Find where the given text appears and provide that cell's center as (x, y) coordinate. 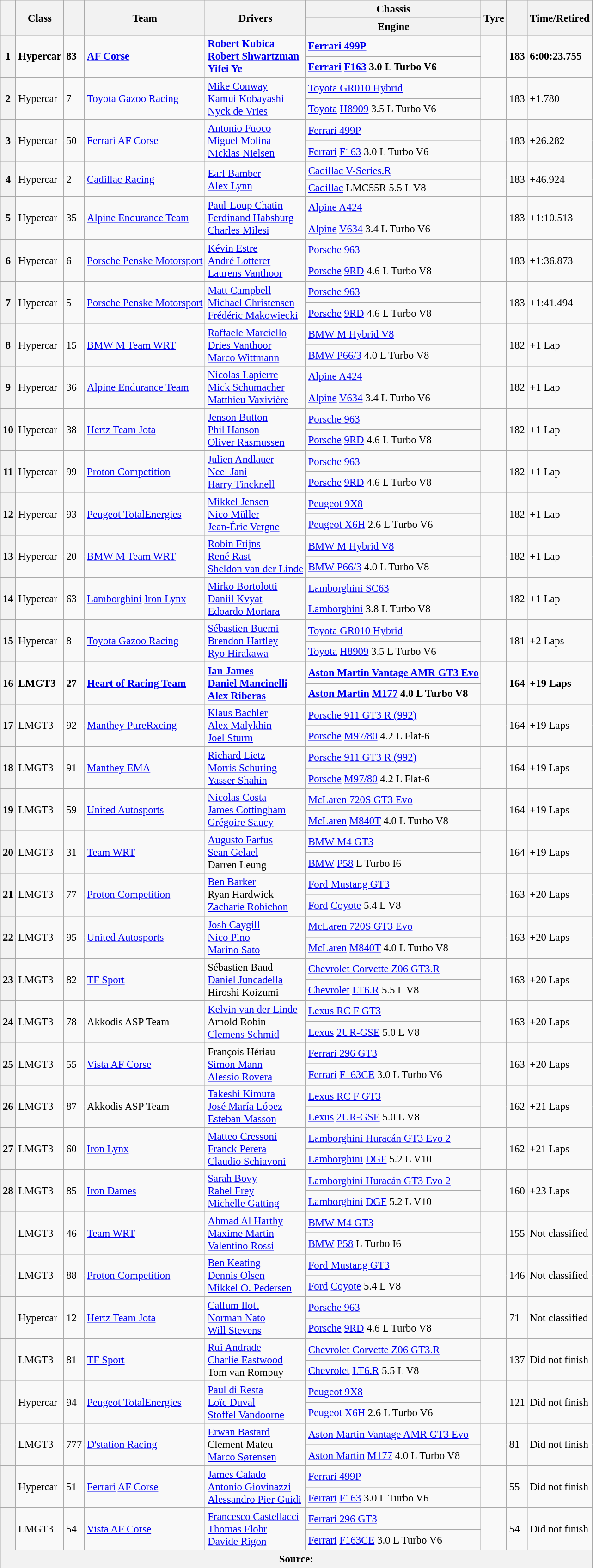
94 (74, 1403)
Mikkel Jensen Nico Müller Jean-Éric Vergne (255, 514)
Tyre (494, 18)
85 (74, 1191)
+1:36.873 (560, 260)
Matteo Cressoni Franck Perera Claudio Schiavoni (255, 1149)
3 (8, 141)
Jenson Button Phil Hanson Oliver Rasmussen (255, 430)
+2 Laps (560, 641)
Klaus Bachler Alex Malykhin Joel Sturm (255, 726)
87 (74, 1107)
Rui Andrade Charlie Eastwood Tom van Rompuy (255, 1360)
137 (517, 1360)
11 (8, 472)
D'station Racing (145, 1445)
Engine (393, 27)
Source: (296, 1559)
Kelvin van der Linde Arnold Robin Clemens Schmid (255, 1022)
+1:10.513 (560, 218)
Erwan Bastard Clément Mateu Marco Sørensen (255, 1445)
24 (8, 1022)
Class (40, 18)
83 (74, 56)
Manthey EMA (145, 768)
28 (8, 1191)
AF Corse (145, 56)
Ben Keating Dennis Olsen Mikkel O. Pedersen (255, 1276)
46 (74, 1233)
Iron Dames (145, 1191)
Ian James Daniel Mancinelli Alex Riberas (255, 684)
26 (8, 1107)
777 (74, 1445)
50 (74, 141)
16 (8, 684)
Earl Bamber Alex Lynn (255, 179)
146 (517, 1276)
+26.282 (560, 141)
Antonio Fuoco Miguel Molina Nicklas Nielsen (255, 141)
Kévin Estre André Lotterer Laurens Vanthoor (255, 260)
Josh Caygill Nico Pino Marino Sato (255, 937)
93 (74, 514)
4 (8, 179)
François Hériau Simon Mann Alessio Rovera (255, 1064)
+46.924 (560, 179)
59 (74, 810)
17 (8, 726)
Richard Lietz Morris Schuring Yasser Shahin (255, 768)
88 (74, 1276)
Lamborghini Iron Lynx (145, 599)
121 (517, 1403)
Mirko Bortolotti Daniil Kvyat Edoardo Mortara (255, 599)
38 (74, 430)
Julien Andlauer Neel Jani Harry Tincknell (255, 472)
35 (74, 218)
Sarah Bovy Rahel Frey Michelle Gatting (255, 1191)
+23 Laps (560, 1191)
92 (74, 726)
Matt Campbell Michael Christensen Frédéric Makowiecki (255, 303)
60 (74, 1149)
Cadillac LMC55R 5.5 L V8 (393, 188)
91 (74, 768)
Cadillac Racing (145, 179)
155 (517, 1233)
13 (8, 557)
10 (8, 430)
+1.780 (560, 99)
77 (74, 895)
22 (8, 937)
181 (517, 641)
Augusto Farfus Sean Gelael Darren Leung (255, 853)
71 (517, 1318)
63 (74, 599)
19 (8, 810)
31 (74, 853)
Iron Lynx (145, 1149)
Cadillac V-Series.R (393, 171)
Paul di Resta Loïc Duval Stoffel Vandoorne (255, 1403)
78 (74, 1022)
Sébastien Baud Daniel Juncadella Hiroshi Koizumi (255, 980)
21 (8, 895)
Robin Frijns René Rast Sheldon van der Linde (255, 557)
Francesco Castellacci Thomas Flohr Davide Rigon (255, 1530)
160 (517, 1191)
99 (74, 472)
Nicolas Costa James Cottingham Grégoire Saucy (255, 810)
Sébastien Buemi Brendon Hartley Ryo Hirakawa (255, 641)
Team (145, 18)
14 (8, 599)
Ahmad Al Harthy Maxime Martin Valentino Rossi (255, 1233)
Drivers (255, 18)
36 (74, 387)
+1:41.494 (560, 303)
Manthey PureRxcing (145, 726)
Robert Kubica Robert Shwartzman Yifei Ye (255, 56)
25 (8, 1064)
Time/Retired (560, 18)
1 (8, 56)
James Calado Antonio Giovinazzi Alessandro Pier Guidi (255, 1487)
23 (8, 980)
Lamborghini SC63 (393, 588)
Ben Barker Ryan Hardwick Zacharie Robichon (255, 895)
18 (8, 768)
Heart of Racing Team (145, 684)
Nicolas Lapierre Mick Schumacher Matthieu Vaxivière (255, 387)
51 (74, 1487)
Takeshi Kimura José María López Esteban Masson (255, 1107)
Mike Conway Kamui Kobayashi Nyck de Vries (255, 99)
Callum Ilott Norman Nato Will Stevens (255, 1318)
95 (74, 937)
6:00:23.755 (560, 56)
Raffaele Marciello Dries Vanthoor Marco Wittmann (255, 345)
Chassis (393, 9)
82 (74, 980)
9 (8, 387)
Paul-Loup Chatin Ferdinand Habsburg Charles Milesi (255, 218)
Lamborghini 3.8 L Turbo V8 (393, 609)
